Return (X, Y) of the center of cell containing provided text 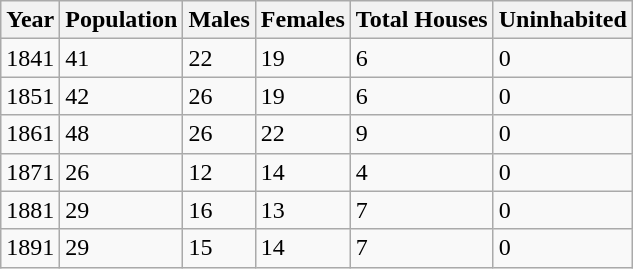
Males (219, 20)
Uninhabited (562, 20)
Population (122, 20)
9 (422, 134)
1891 (30, 248)
Total Houses (422, 20)
15 (219, 248)
4 (422, 172)
13 (302, 210)
1871 (30, 172)
41 (122, 58)
16 (219, 210)
48 (122, 134)
Year (30, 20)
1851 (30, 96)
1841 (30, 58)
42 (122, 96)
1881 (30, 210)
12 (219, 172)
1861 (30, 134)
Females (302, 20)
